Return the (X, Y) coordinate for the center point of the cell that contains the specified text.  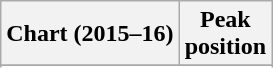
Chart (2015–16) (90, 34)
Peak position (225, 34)
